Return the [X, Y] coordinate for the center point of the cell that contains the specified text.  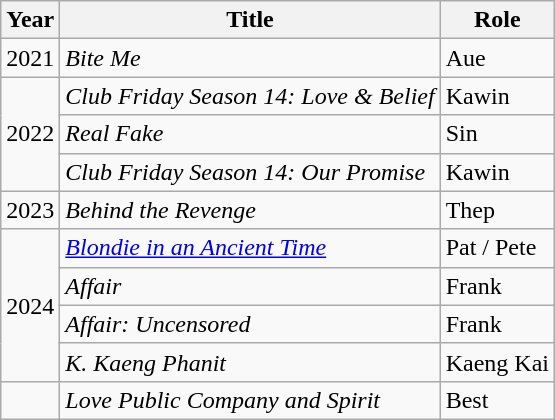
K. Kaeng Phanit [250, 362]
Thep [497, 210]
Club Friday Season 14: Our Promise [250, 172]
2022 [30, 134]
2024 [30, 305]
Blondie in an Ancient Time [250, 248]
Club Friday Season 14: Love & Belief [250, 96]
Bite Me [250, 58]
Affair [250, 286]
2023 [30, 210]
Sin [497, 134]
Best [497, 400]
Behind the Revenge [250, 210]
Role [497, 20]
Affair: Uncensored [250, 324]
2021 [30, 58]
Title [250, 20]
Real Fake [250, 134]
Love Public Company and Spirit [250, 400]
Year [30, 20]
Aue [497, 58]
Pat / Pete [497, 248]
Kaeng Kai [497, 362]
